Determine the (X, Y) coordinate at the center of the cell enclosing the given text.  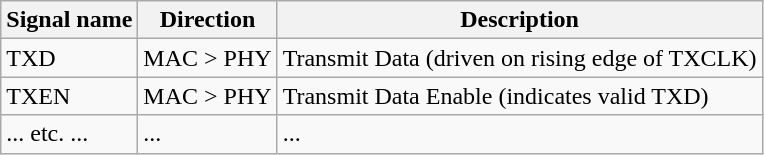
Direction (208, 20)
Transmit Data Enable (indicates valid TXD) (520, 96)
... etc. ... (70, 134)
Description (520, 20)
TXEN (70, 96)
TXD (70, 58)
Signal name (70, 20)
Transmit Data (driven on rising edge of TXCLK) (520, 58)
